Find where the given text appears and provide that cell's center as (X, Y) coordinate. 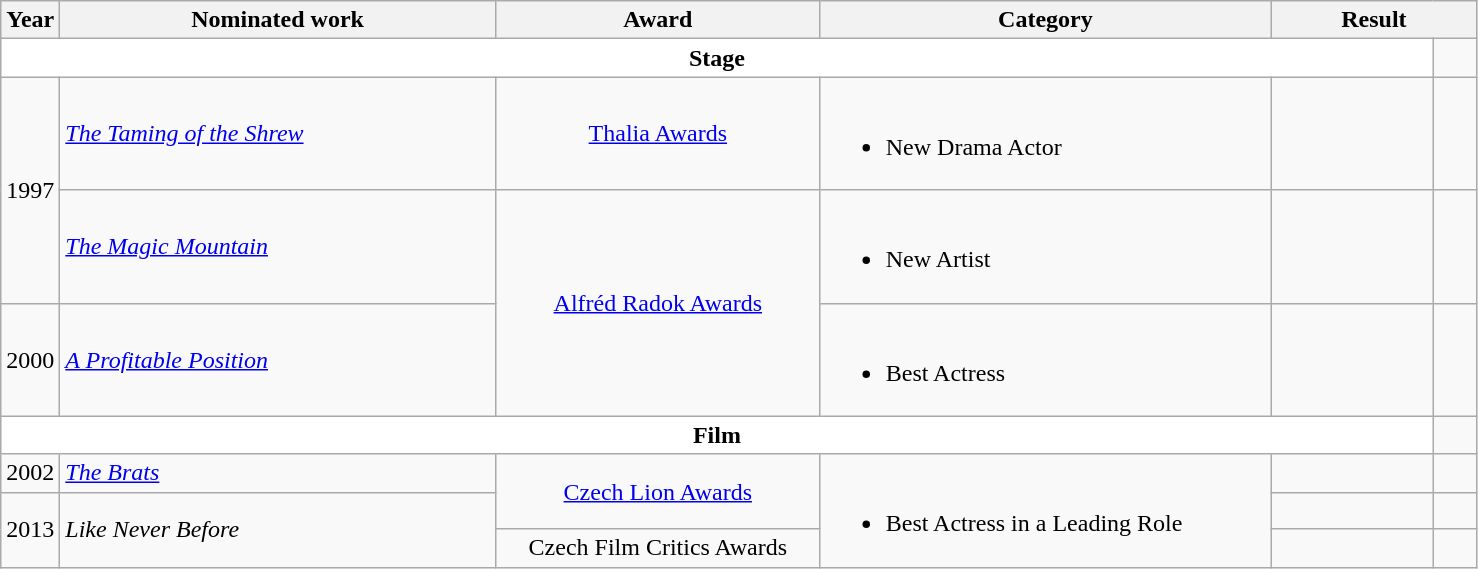
Nominated work (278, 20)
Year (30, 20)
2002 (30, 473)
2000 (30, 360)
Result (1374, 20)
Stage (717, 58)
Film (717, 435)
A Profitable Position (278, 360)
Alfréd Radok Awards (658, 303)
Best Actress (1045, 360)
1997 (30, 190)
Czech Lion Awards (658, 492)
Thalia Awards (658, 134)
Czech Film Critics Awards (658, 548)
Best Actress in a Leading Role (1045, 510)
New Drama Actor (1045, 134)
2013 (30, 530)
The Brats (278, 473)
Category (1045, 20)
The Taming of the Shrew (278, 134)
Like Never Before (278, 530)
New Artist (1045, 246)
The Magic Mountain (278, 246)
Award (658, 20)
